Return (X, Y) of the center of cell containing provided text 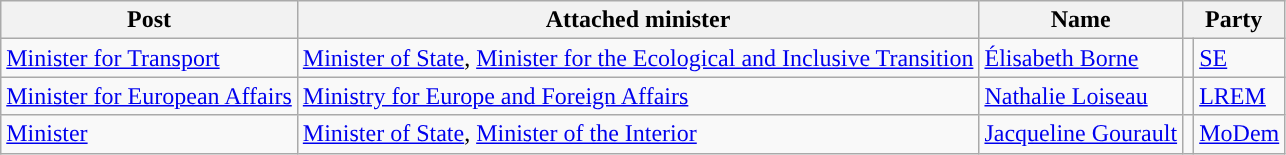
LREM (1240, 96)
Name (1081, 20)
Minister (150, 134)
Jacqueline Gourault (1081, 134)
Minister for Transport (150, 58)
MoDem (1240, 134)
Minister of State, Minister of the Interior (638, 134)
Élisabeth Borne (1081, 58)
Minister for European Affairs (150, 96)
Post (150, 20)
Attached minister (638, 20)
Minister of State, Minister for the Ecological and Inclusive Transition (638, 58)
Party (1234, 20)
Nathalie Loiseau (1081, 96)
SE (1240, 58)
Ministry for Europe and Foreign Affairs (638, 96)
